Capture the cell that displays the provided text and extract its (X, Y) central coordinate. 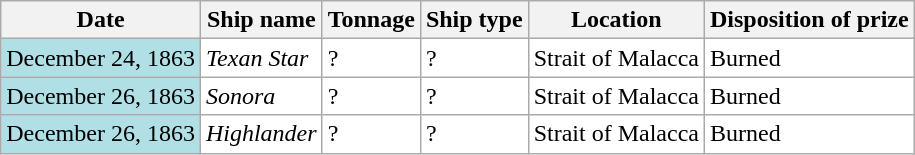
Location (616, 20)
Texan Star (261, 58)
Tonnage (371, 20)
Date (101, 20)
December 24, 1863 (101, 58)
Ship type (474, 20)
Ship name (261, 20)
Disposition of prize (809, 20)
Sonora (261, 96)
Highlander (261, 134)
